Find where the given text appears and provide that cell's center as [X, Y] coordinate. 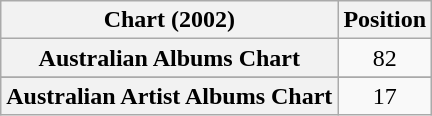
Australian Artist Albums Chart [170, 96]
17 [385, 96]
Chart (2002) [170, 20]
Position [385, 20]
82 [385, 58]
Australian Albums Chart [170, 58]
